Locate the cell with the specified text and output its [x, y] center coordinate. 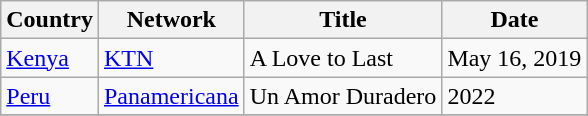
Date [514, 20]
Peru [50, 96]
KTN [171, 58]
Network [171, 20]
Title [343, 20]
Panamericana [171, 96]
Kenya [50, 58]
Un Amor Duradero [343, 96]
May 16, 2019 [514, 58]
Country [50, 20]
A Love to Last [343, 58]
2022 [514, 96]
